From the cell containing the given text, extract its center point as [X, Y] coordinate. 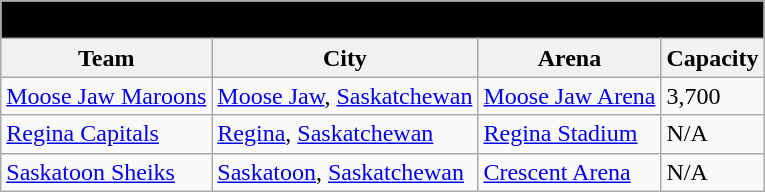
Regina Stadium [570, 134]
Saskatoon, Saskatchewan [345, 172]
3,700 [712, 96]
Capacity [712, 58]
City [345, 58]
Regina, Saskatchewan [345, 134]
Saskatoon Sheiks [106, 172]
Moose Jaw Arena [570, 96]
Moose Jaw Maroons [106, 96]
Crescent Arena [570, 172]
Team [106, 58]
Moose Jaw, Saskatchewan [345, 96]
1927–28 Prairie Hockey League [382, 20]
Regina Capitals [106, 134]
Arena [570, 58]
